Scan for the cell matching the given text and deliver its [x, y] coordinate at center. 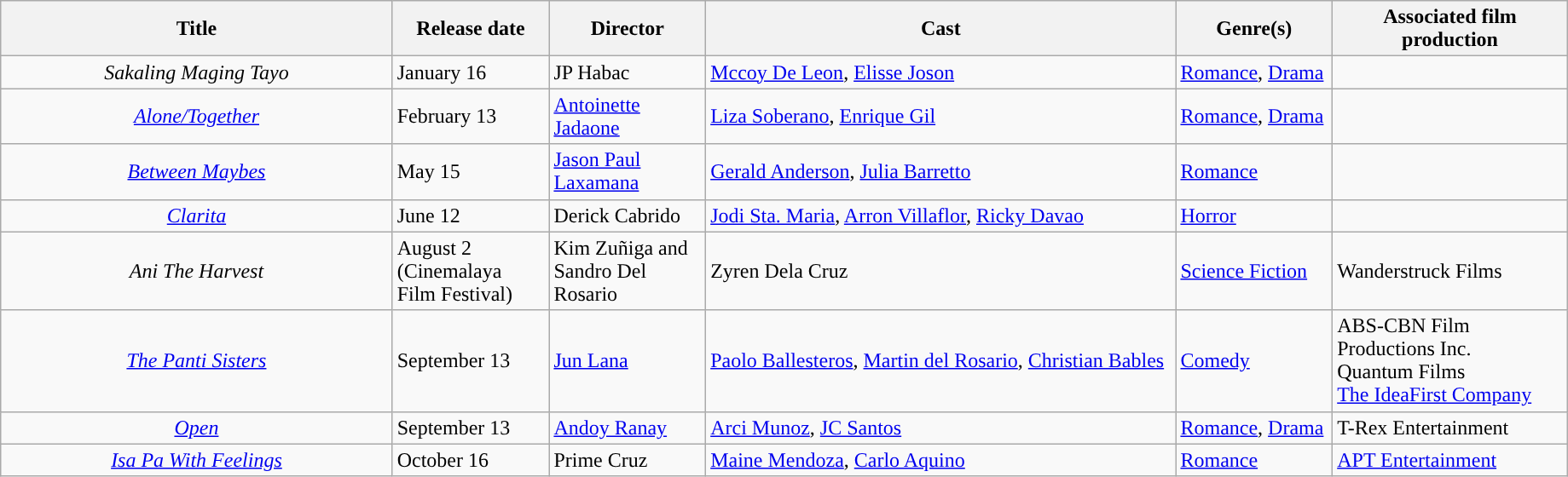
Kim Zuñiga and Sandro Del Rosario [628, 271]
The Panti Sisters [196, 361]
T-Rex Entertainment [1450, 428]
Genre(s) [1254, 29]
May 15 [471, 172]
Horror [1254, 216]
Between Maybes [196, 172]
Sakaling Maging Tayo [196, 72]
JP Habac [628, 72]
APT Entertainment [1450, 460]
October 16 [471, 460]
January 16 [471, 72]
Jodi Sta. Maria, Arron Villaflor, Ricky Davao [941, 216]
June 12 [471, 216]
Gerald Anderson, Julia Barretto [941, 172]
February 13 [471, 116]
Associated film production [1450, 29]
Liza Soberano, Enrique Gil [941, 116]
Open [196, 428]
Release date [471, 29]
Paolo Ballesteros, Martin del Rosario, Christian Bables [941, 361]
Isa Pa With Feelings [196, 460]
Title [196, 29]
Derick Cabrido [628, 216]
Maine Mendoza, Carlo Aquino [941, 460]
Andoy Ranay [628, 428]
Jason Paul Laxamana [628, 172]
August 2 (Cinemalaya Film Festival) [471, 271]
Clarita [196, 216]
Prime Cruz [628, 460]
ABS-CBN Film Productions Inc.Quantum FilmsThe IdeaFirst Company [1450, 361]
Comedy [1254, 361]
Science Fiction [1254, 271]
Wanderstruck Films [1450, 271]
Cast [941, 29]
Alone/Together [196, 116]
Arci Munoz, JC Santos [941, 428]
Ani The Harvest [196, 271]
Antoinette Jadaone [628, 116]
Director [628, 29]
Jun Lana [628, 361]
Zyren Dela Cruz [941, 271]
Mccoy De Leon, Elisse Joson [941, 72]
